Search for the cell housing the specified text and yield its [X, Y] center coordinate. 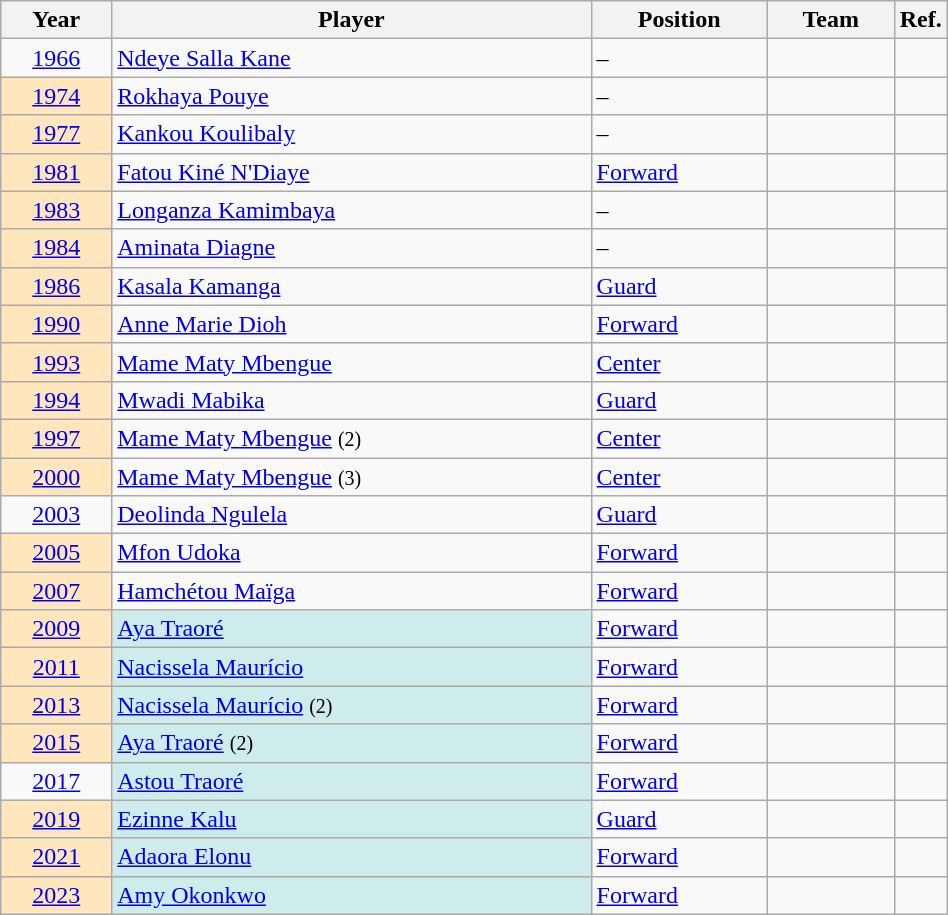
Team [830, 20]
Kasala Kamanga [352, 286]
Aya Traoré (2) [352, 743]
2013 [56, 705]
1997 [56, 438]
Position [679, 20]
1986 [56, 286]
Astou Traoré [352, 781]
Rokhaya Pouye [352, 96]
2017 [56, 781]
1993 [56, 362]
2007 [56, 591]
Year [56, 20]
Aya Traoré [352, 629]
1981 [56, 172]
Nacissela Maurício [352, 667]
2019 [56, 819]
Ezinne Kalu [352, 819]
Mame Maty Mbengue (3) [352, 477]
Hamchétou Maïga [352, 591]
Deolinda Ngulela [352, 515]
1977 [56, 134]
2023 [56, 895]
2000 [56, 477]
2009 [56, 629]
Kankou Koulibaly [352, 134]
Nacissela Maurício (2) [352, 705]
Mame Maty Mbengue [352, 362]
Mfon Udoka [352, 553]
1990 [56, 324]
1984 [56, 248]
Amy Okonkwo [352, 895]
Anne Marie Dioh [352, 324]
2005 [56, 553]
Ndeye Salla Kane [352, 58]
Aminata Diagne [352, 248]
1983 [56, 210]
Mwadi Mabika [352, 400]
Adaora Elonu [352, 857]
2003 [56, 515]
1974 [56, 96]
Fatou Kiné N'Diaye [352, 172]
2015 [56, 743]
2021 [56, 857]
1994 [56, 400]
Longanza Kamimbaya [352, 210]
1966 [56, 58]
2011 [56, 667]
Player [352, 20]
Ref. [920, 20]
Mame Maty Mbengue (2) [352, 438]
